Scan for the cell matching the given text and deliver its (x, y) coordinate at center. 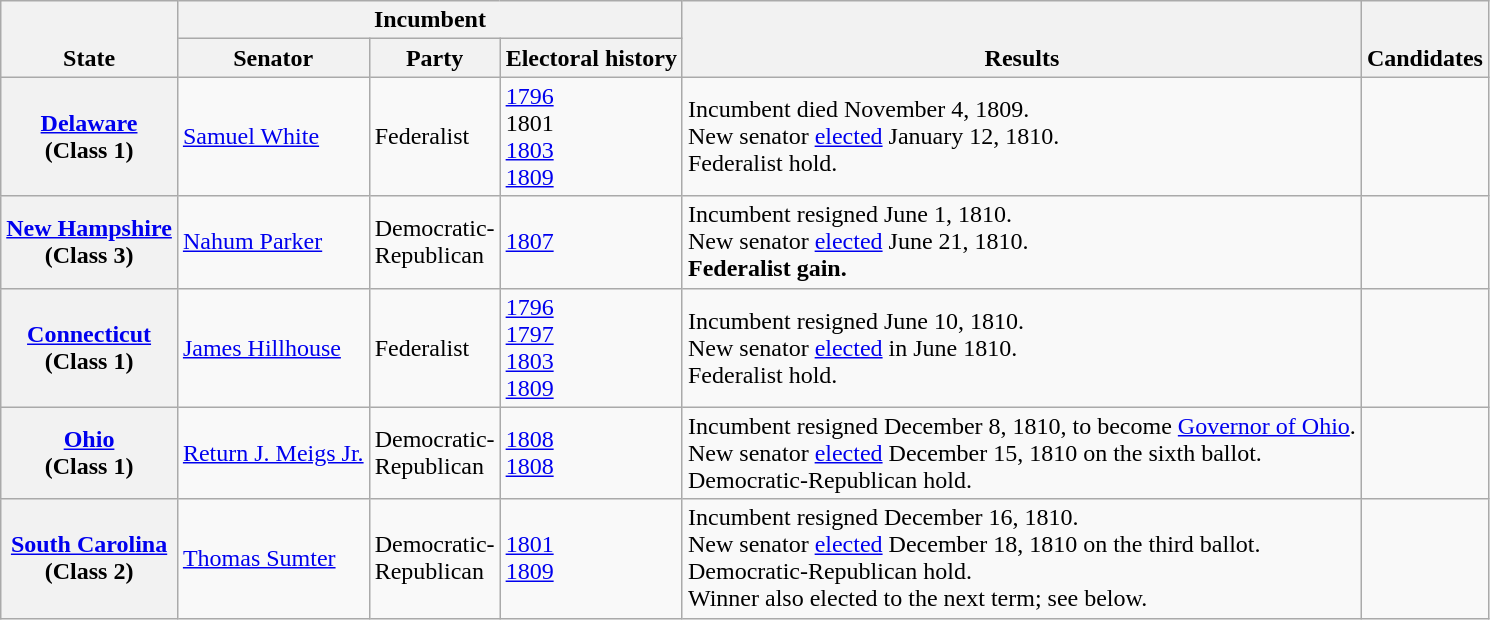
Incumbent resigned June 10, 1810.New senator elected in June 1810.Federalist hold. (1022, 348)
Delaware(Class 1) (90, 136)
Ohio(Class 1) (90, 453)
Electoral history (591, 58)
Party (434, 58)
New Hampshire(Class 3) (90, 242)
Connecticut(Class 1) (90, 348)
Incumbent (430, 20)
State (90, 39)
17961801 18031809 (591, 136)
Incumbent resigned December 8, 1810, to become Governor of Ohio.New senator elected December 15, 1810 on the sixth ballot.Democratic-Republican hold. (1022, 453)
Samuel White (273, 136)
Incumbent died November 4, 1809.New senator elected January 12, 1810.Federalist hold. (1022, 136)
Senator (273, 58)
Candidates (1424, 39)
Nahum Parker (273, 242)
18081808 (591, 453)
South Carolina(Class 2) (90, 558)
Return J. Meigs Jr. (273, 453)
James Hillhouse (273, 348)
Results (1022, 39)
Thomas Sumter (273, 558)
1796179718031809 (591, 348)
18011809 (591, 558)
Incumbent resigned June 1, 1810.New senator elected June 21, 1810.Federalist gain. (1022, 242)
1807 (591, 242)
